From the cell containing the given text, extract its center point as (X, Y) coordinate. 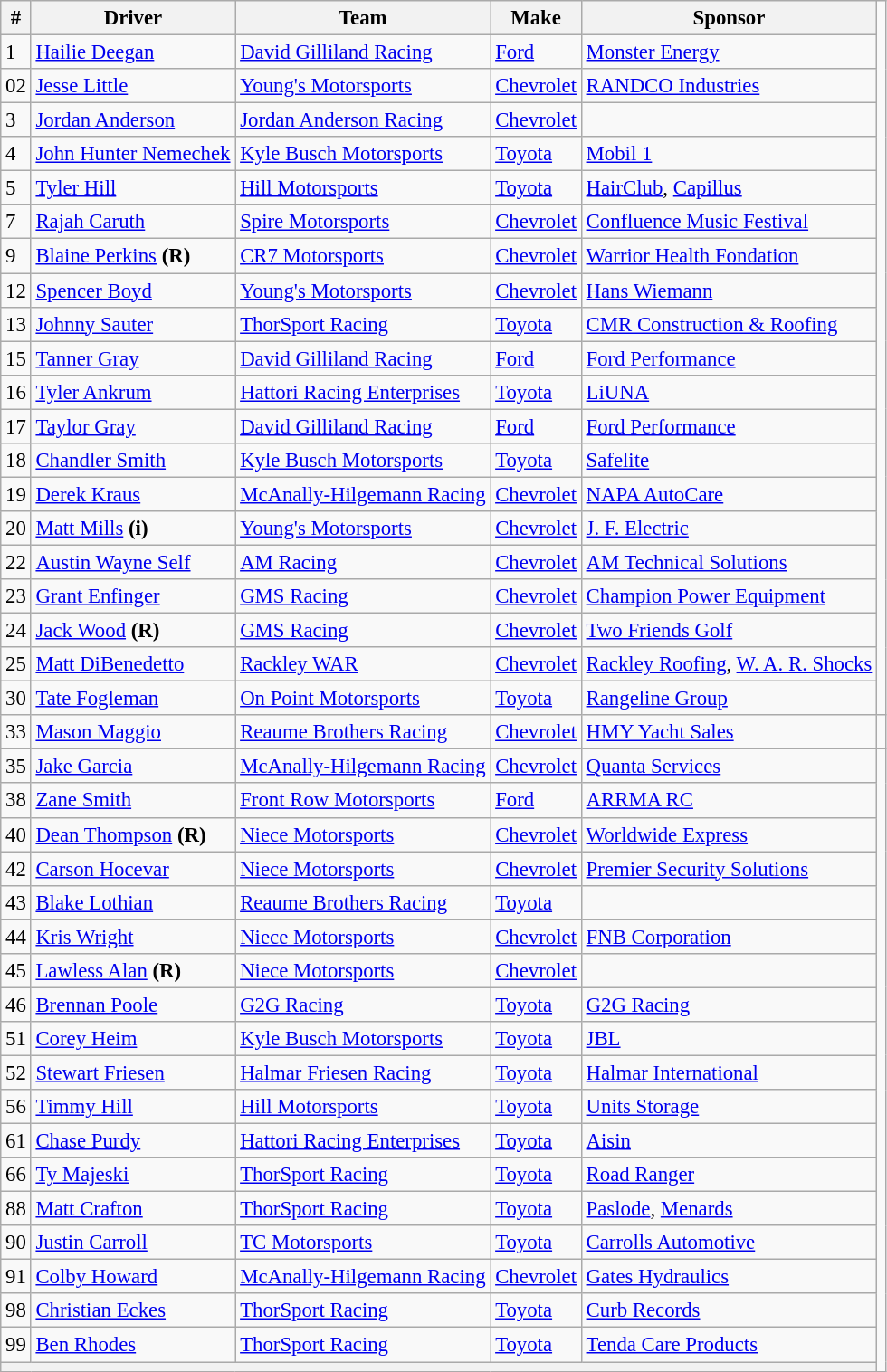
CR7 Motorsports (363, 256)
Driver (133, 18)
51 (16, 1039)
30 (16, 699)
Justin Carroll (133, 1243)
Halmar International (729, 1072)
Spire Motorsports (363, 222)
33 (16, 732)
7 (16, 222)
Jesse Little (133, 86)
Kris Wright (133, 937)
Zane Smith (133, 801)
Taylor Gray (133, 426)
46 (16, 1005)
Spencer Boyd (133, 291)
Rangeline Group (729, 699)
Make (536, 18)
Johnny Sauter (133, 324)
13 (16, 324)
Jake Garcia (133, 767)
17 (16, 426)
Jordan Anderson (133, 120)
Chase Purdy (133, 1141)
LiUNA (729, 392)
AM Racing (363, 562)
TC Motorsports (363, 1243)
Hailie Deegan (133, 52)
88 (16, 1209)
Matt Crafton (133, 1209)
Ty Majeski (133, 1175)
Rackley WAR (363, 664)
18 (16, 461)
40 (16, 834)
43 (16, 902)
25 (16, 664)
Jack Wood (R) (133, 631)
NAPA AutoCare (729, 494)
Lawless Alan (R) (133, 971)
CMR Construction & Roofing (729, 324)
Road Ranger (729, 1175)
Units Storage (729, 1107)
HairClub, Capillus (729, 188)
52 (16, 1072)
Curb Records (729, 1311)
Mason Maggio (133, 732)
Matt DiBenedetto (133, 664)
Team (363, 18)
RANDCO Industries (729, 86)
Austin Wayne Self (133, 562)
Ben Rhodes (133, 1345)
Blake Lothian (133, 902)
66 (16, 1175)
Timmy Hill (133, 1107)
Jordan Anderson Racing (363, 120)
ARRMA RC (729, 801)
Corey Heim (133, 1039)
JBL (729, 1039)
Dean Thompson (R) (133, 834)
12 (16, 291)
HMY Yacht Sales (729, 732)
Sponsor (729, 18)
3 (16, 120)
Front Row Motorsports (363, 801)
Tyler Ankrum (133, 392)
Warrior Health Fondation (729, 256)
16 (16, 392)
Tyler Hill (133, 188)
Champion Power Equipment (729, 596)
19 (16, 494)
9 (16, 256)
35 (16, 767)
56 (16, 1107)
15 (16, 358)
Premier Security Solutions (729, 869)
Chandler Smith (133, 461)
Brennan Poole (133, 1005)
Stewart Friesen (133, 1072)
98 (16, 1311)
Aisin (729, 1141)
Tanner Gray (133, 358)
90 (16, 1243)
5 (16, 188)
On Point Motorsports (363, 699)
61 (16, 1141)
John Hunter Nemechek (133, 154)
23 (16, 596)
Derek Kraus (133, 494)
44 (16, 937)
02 (16, 86)
Christian Eckes (133, 1311)
# (16, 18)
Carrolls Automotive (729, 1243)
22 (16, 562)
91 (16, 1277)
Worldwide Express (729, 834)
45 (16, 971)
1 (16, 52)
24 (16, 631)
FNB Corporation (729, 937)
Safelite (729, 461)
Matt Mills (i) (133, 529)
Blaine Perkins (R) (133, 256)
Rackley Roofing, W. A. R. Shocks (729, 664)
Hans Wiemann (729, 291)
Quanta Services (729, 767)
Rajah Caruth (133, 222)
Colby Howard (133, 1277)
Paslode, Menards (729, 1209)
99 (16, 1345)
4 (16, 154)
Two Friends Golf (729, 631)
Grant Enfinger (133, 596)
Tate Fogleman (133, 699)
Halmar Friesen Racing (363, 1072)
20 (16, 529)
42 (16, 869)
Mobil 1 (729, 154)
J. F. Electric (729, 529)
Tenda Care Products (729, 1345)
Gates Hydraulics (729, 1277)
AM Technical Solutions (729, 562)
Confluence Music Festival (729, 222)
38 (16, 801)
Carson Hocevar (133, 869)
Monster Energy (729, 52)
